Determine the [x, y] coordinate at the center of the cell enclosing the given text.  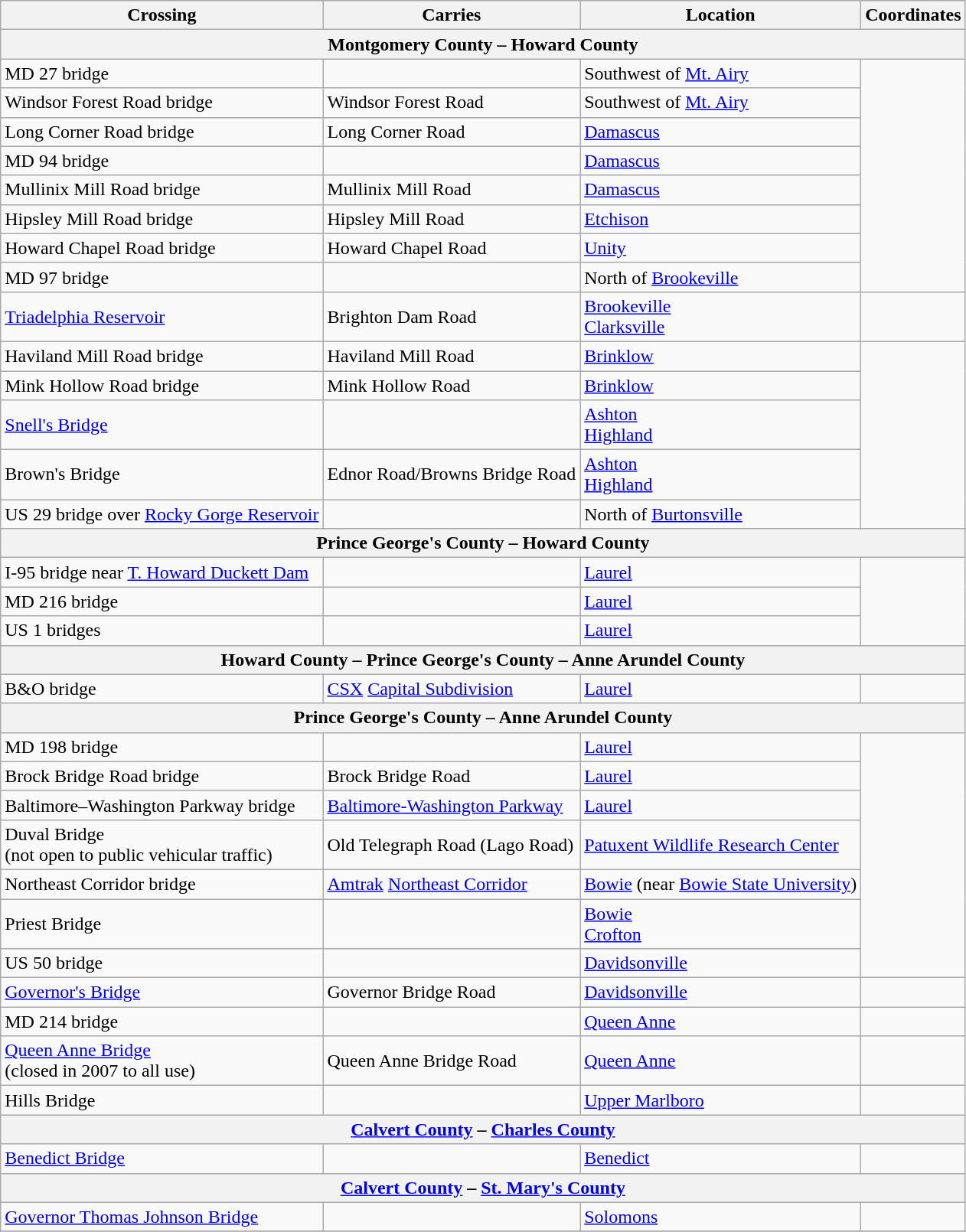
MD 94 bridge [162, 161]
MD 214 bridge [162, 1022]
Governor Bridge Road [452, 992]
Triadelphia Reservoir [162, 317]
Brighton Dam Road [452, 317]
Old Telegraph Road (Lago Road) [452, 845]
Benedict [721, 1159]
B&O bridge [162, 689]
Amtrak Northeast Corridor [452, 884]
Montgomery County – Howard County [483, 44]
Upper Marlboro [721, 1100]
Carries [452, 15]
Governor Thomas Johnson Bridge [162, 1217]
Prince George's County – Anne Arundel County [483, 718]
North of Burtonsville [721, 514]
Queen Anne Bridge Road [452, 1061]
Benedict Bridge [162, 1159]
Governor's Bridge [162, 992]
Snell's Bridge [162, 425]
Haviland Mill Road bridge [162, 356]
Solomons [721, 1217]
MD 97 bridge [162, 277]
MD 27 bridge [162, 73]
Baltimore-Washington Parkway [452, 805]
Calvert County – St. Mary's County [483, 1188]
Queen Anne Bridge(closed in 2007 to all use) [162, 1061]
BowieCrofton [721, 923]
North of Brookeville [721, 277]
Duval Bridge(not open to public vehicular traffic) [162, 845]
Priest Bridge [162, 923]
Brown's Bridge [162, 474]
Mullinix Mill Road [452, 190]
Mink Hollow Road bridge [162, 385]
Hills Bridge [162, 1100]
Hipsley Mill Road [452, 219]
Howard County – Prince George's County – Anne Arundel County [483, 660]
Mullinix Mill Road bridge [162, 190]
Calvert County – Charles County [483, 1129]
CSX Capital Subdivision [452, 689]
US 50 bridge [162, 963]
Brock Bridge Road [452, 776]
Haviland Mill Road [452, 356]
Northeast Corridor bridge [162, 884]
Prince George's County – Howard County [483, 543]
US 1 bridges [162, 631]
Etchison [721, 219]
MD 198 bridge [162, 747]
I-95 bridge near T. Howard Duckett Dam [162, 572]
Patuxent Wildlife Research Center [721, 845]
MD 216 bridge [162, 601]
Long Corner Road bridge [162, 132]
Unity [721, 248]
Windsor Forest Road [452, 103]
Hipsley Mill Road bridge [162, 219]
Howard Chapel Road bridge [162, 248]
Crossing [162, 15]
Howard Chapel Road [452, 248]
Long Corner Road [452, 132]
Coordinates [913, 15]
Bowie (near Bowie State University) [721, 884]
US 29 bridge over Rocky Gorge Reservoir [162, 514]
Baltimore–Washington Parkway bridge [162, 805]
Ednor Road/Browns Bridge Road [452, 474]
Windsor Forest Road bridge [162, 103]
Mink Hollow Road [452, 385]
Location [721, 15]
BrookevilleClarksville [721, 317]
Brock Bridge Road bridge [162, 776]
